Return the [x, y] coordinate for the center point of the cell that contains the specified text.  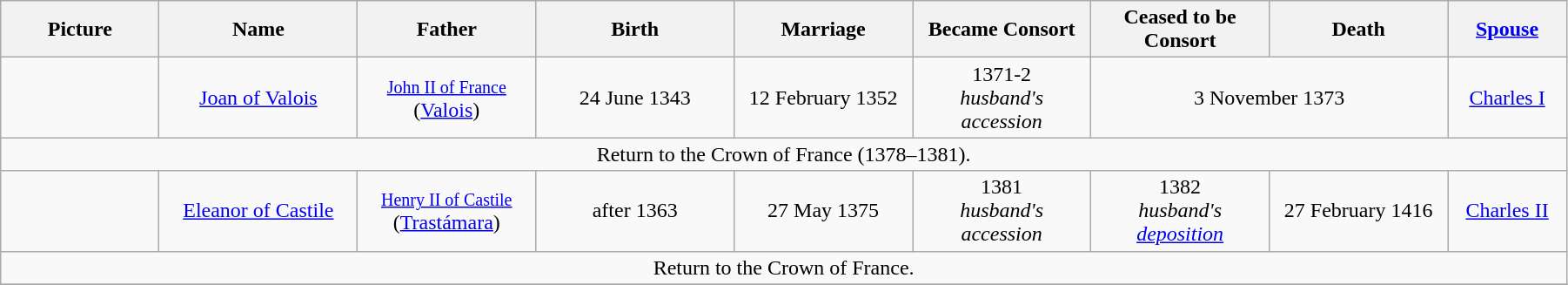
1371-2husband's accession [1002, 98]
Return to the Crown of France (1378–1381). [784, 154]
Death [1359, 30]
Birth [635, 30]
Picture [80, 30]
Marriage [823, 30]
Return to the Crown of France. [784, 268]
after 1363 [635, 211]
Charles II [1507, 211]
Name [258, 30]
Became Consort [1002, 30]
John II of France (Valois) [447, 98]
24 June 1343 [635, 98]
1382husband's deposition [1180, 211]
27 February 1416 [1359, 211]
Spouse [1507, 30]
Henry II of Castile (Trastámara) [447, 211]
Joan of Valois [258, 98]
Charles I [1507, 98]
12 February 1352 [823, 98]
27 May 1375 [823, 211]
Ceased to be Consort [1180, 30]
Father [447, 30]
1381husband's accession [1002, 211]
Eleanor of Castile [258, 211]
3 November 1373 [1270, 98]
